Detect which cell encompasses the target text, then output its (X, Y) center coordinate. 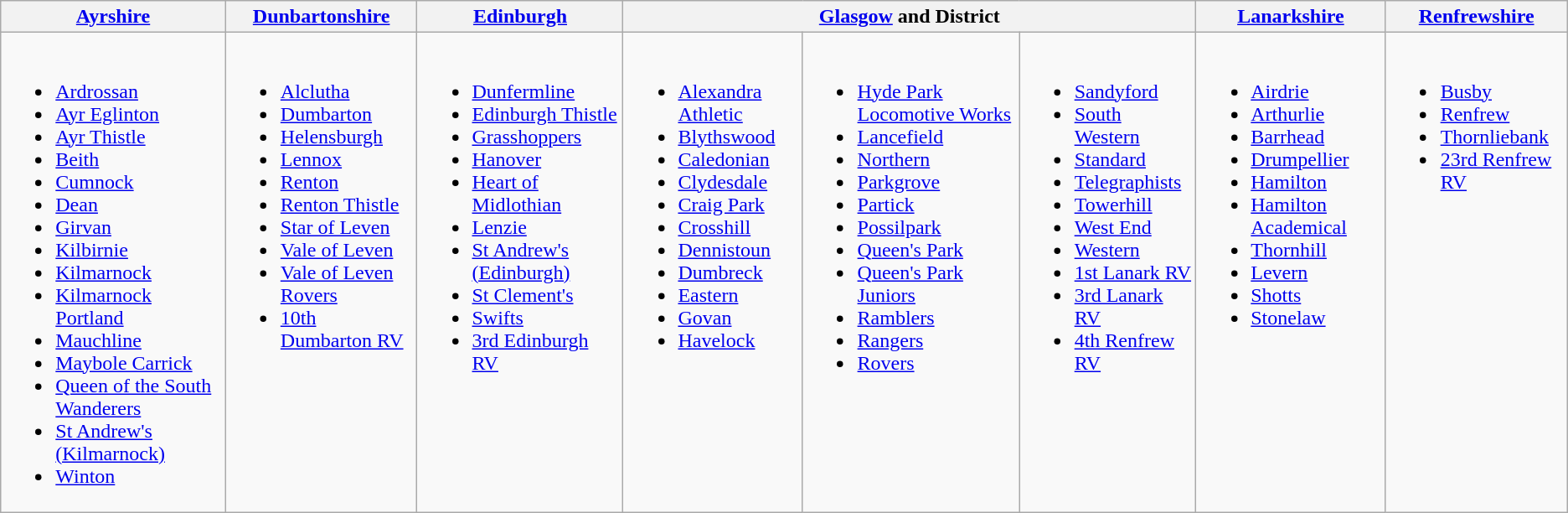
Ayrshire (114, 17)
Lanarkshire (1291, 17)
Hyde Park Locomotive WorksLancefieldNorthernParkgrovePartickPossilparkQueen's ParkQueen's Park JuniorsRamblersRangersRovers (911, 272)
Alexandra AthleticBlythswoodCaledonianClydesdaleCraig ParkCrosshillDennistounDumbreckEasternGovanHavelock (713, 272)
DunfermlineEdinburgh ThistleGrasshoppersHanoverHeart of MidlothianLenzieSt Andrew's (Edinburgh)St Clement'sSwifts3rd Edinburgh RV (520, 272)
Glasgow and District (910, 17)
AirdrieArthurlieBarrheadDrumpellierHamiltonHamilton AcademicalThornhillLevernShottsStonelaw (1291, 272)
Renfrewshire (1476, 17)
AlcluthaDumbartonHelensburghLennoxRentonRenton ThistleStar of LevenVale of LevenVale of Leven Rovers10th Dumbarton RV (322, 272)
Edinburgh (520, 17)
Dunbartonshire (322, 17)
BusbyRenfrewThornliebank23rd Renfrew RV (1476, 272)
SandyfordSouth WesternStandardTelegraphistsTowerhillWest EndWestern1st Lanark RV3rd Lanark RV4th Renfrew RV (1107, 272)
